Locate the cell with the specified text and output its (X, Y) center coordinate. 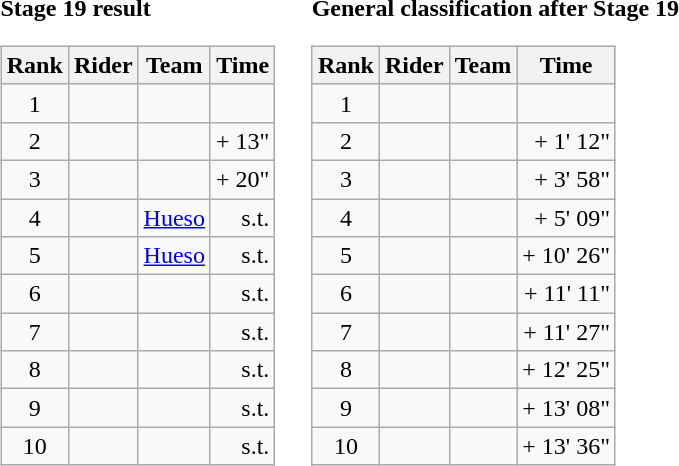
+ 11' 11" (566, 294)
+ 13' 36" (566, 446)
+ 13' 08" (566, 408)
+ 12' 25" (566, 370)
+ 5' 09" (566, 217)
+ 3' 58" (566, 179)
+ 1' 12" (566, 141)
+ 20" (242, 179)
+ 10' 26" (566, 256)
+ 11' 27" (566, 332)
+ 13" (242, 141)
